Extract the [x, y] coordinate from the center of the cell holding the provided text.  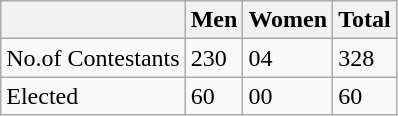
04 [288, 58]
328 [365, 58]
Men [214, 20]
Women [288, 20]
00 [288, 96]
230 [214, 58]
Total [365, 20]
Elected [93, 96]
No.of Contestants [93, 58]
